Capture the cell that displays the provided text and extract its (x, y) central coordinate. 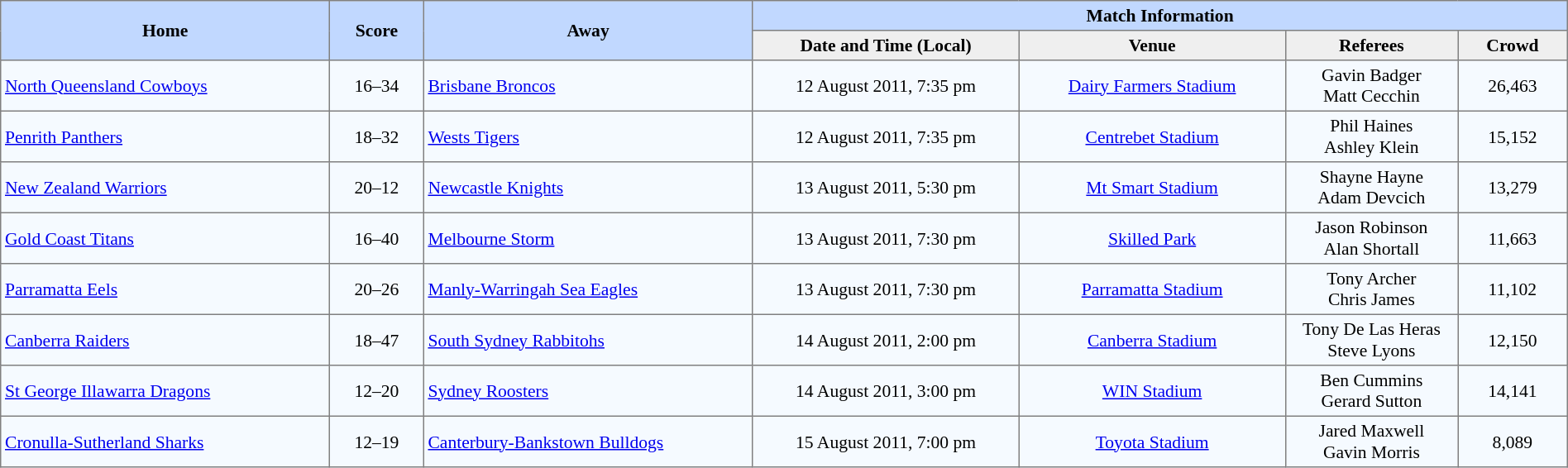
Skilled Park (1152, 238)
14 August 2011, 2:00 pm (886, 340)
15,152 (1513, 136)
Gold Coast Titans (165, 238)
14 August 2011, 3:00 pm (886, 391)
16–40 (377, 238)
Crowd (1513, 45)
20–26 (377, 289)
Home (165, 31)
16–34 (377, 86)
Penrith Panthers (165, 136)
18–47 (377, 340)
Brisbane Broncos (588, 86)
Match Information (1159, 16)
Mt Smart Stadium (1152, 188)
WIN Stadium (1152, 391)
Parramatta Stadium (1152, 289)
Tony ArcherChris James (1371, 289)
Dairy Farmers Stadium (1152, 86)
Canberra Stadium (1152, 340)
Newcastle Knights (588, 188)
Toyota Stadium (1152, 442)
Phil HainesAshley Klein (1371, 136)
12–19 (377, 442)
18–32 (377, 136)
13,279 (1513, 188)
8,089 (1513, 442)
26,463 (1513, 86)
Referees (1371, 45)
15 August 2011, 7:00 pm (886, 442)
South Sydney Rabbitohs (588, 340)
11,663 (1513, 238)
Shayne HayneAdam Devcich (1371, 188)
Canberra Raiders (165, 340)
Cronulla-Sutherland Sharks (165, 442)
Wests Tigers (588, 136)
Ben CumminsGerard Sutton (1371, 391)
Canterbury-Bankstown Bulldogs (588, 442)
Gavin BadgerMatt Cecchin (1371, 86)
Jared MaxwellGavin Morris (1371, 442)
Venue (1152, 45)
New Zealand Warriors (165, 188)
North Queensland Cowboys (165, 86)
12–20 (377, 391)
Tony De Las HerasSteve Lyons (1371, 340)
14,141 (1513, 391)
11,102 (1513, 289)
St George Illawarra Dragons (165, 391)
12,150 (1513, 340)
20–12 (377, 188)
13 August 2011, 5:30 pm (886, 188)
Away (588, 31)
Centrebet Stadium (1152, 136)
Jason RobinsonAlan Shortall (1371, 238)
Manly-Warringah Sea Eagles (588, 289)
Date and Time (Local) (886, 45)
Score (377, 31)
Melbourne Storm (588, 238)
Parramatta Eels (165, 289)
Sydney Roosters (588, 391)
